Find where the given text appears and provide that cell's center as (X, Y) coordinate. 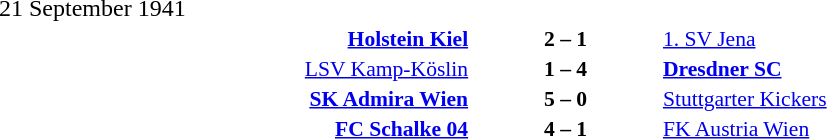
5 – 0 (566, 98)
2 – 1 (566, 38)
1 – 4 (566, 68)
